Output the [X, Y] coordinate of the center of the cell containing the given text.  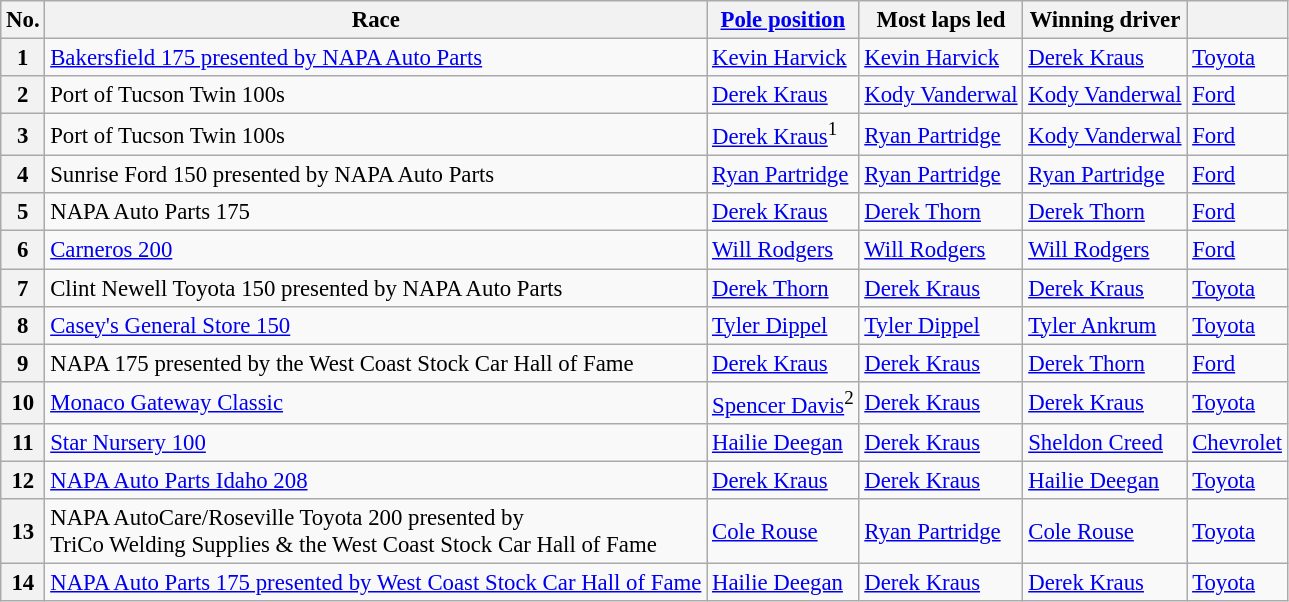
2 [23, 95]
Sunrise Ford 150 presented by NAPA Auto Parts [376, 175]
Chevrolet [1237, 443]
Race [376, 20]
5 [23, 213]
Derek Kraus1 [783, 135]
11 [23, 443]
Pole position [783, 20]
Bakersfield 175 presented by NAPA Auto Parts [376, 58]
NAPA Auto Parts Idaho 208 [376, 480]
14 [23, 582]
13 [23, 532]
Spencer Davis2 [783, 402]
4 [23, 175]
6 [23, 250]
9 [23, 363]
12 [23, 480]
Carneros 200 [376, 250]
Sheldon Creed [1105, 443]
NAPA Auto Parts 175 [376, 213]
NAPA AutoCare/Roseville Toyota 200 presented byTriCo Welding Supplies & the West Coast Stock Car Hall of Fame [376, 532]
NAPA Auto Parts 175 presented by West Coast Stock Car Hall of Fame [376, 582]
Casey's General Store 150 [376, 325]
Tyler Ankrum [1105, 325]
Star Nursery 100 [376, 443]
8 [23, 325]
3 [23, 135]
NAPA 175 presented by the West Coast Stock Car Hall of Fame [376, 363]
Most laps led [941, 20]
Winning driver [1105, 20]
7 [23, 288]
Clint Newell Toyota 150 presented by NAPA Auto Parts [376, 288]
10 [23, 402]
1 [23, 58]
No. [23, 20]
Monaco Gateway Classic [376, 402]
